Return the [X, Y] coordinate for the center point of the cell that contains the specified text.  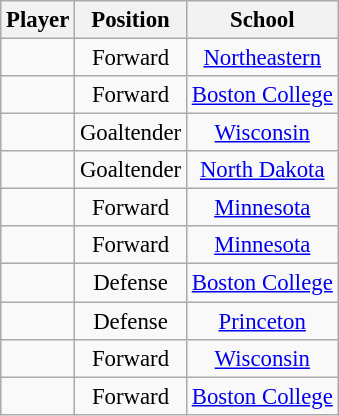
Northeastern [262, 58]
Position [131, 20]
North Dakota [262, 170]
School [262, 20]
Princeton [262, 321]
Player [38, 20]
